Capture the cell that displays the provided text and extract its [x, y] central coordinate. 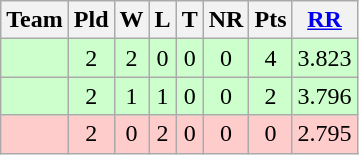
Pld [91, 20]
4 [270, 58]
NR [226, 20]
W [132, 20]
RR [324, 20]
T [190, 20]
2.795 [324, 134]
L [162, 20]
3.796 [324, 96]
3.823 [324, 58]
Pts [270, 20]
Team [35, 20]
